Identify which cell holds the provided text, then report its (x, y) central coordinate. 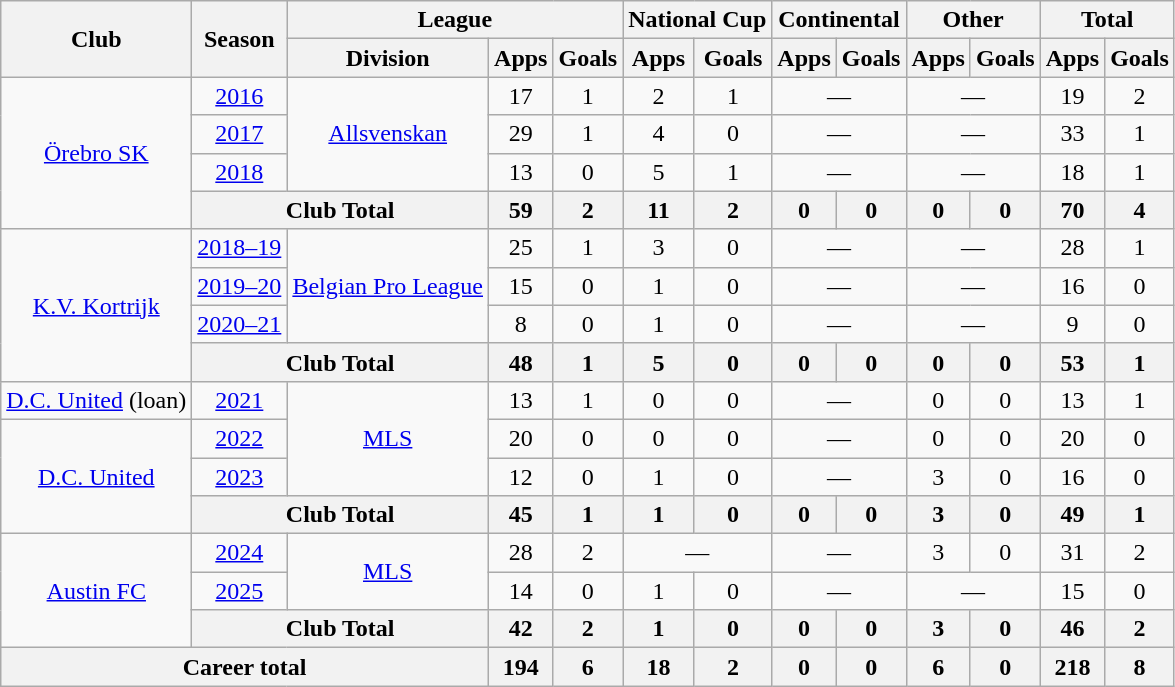
2017 (240, 134)
2016 (240, 96)
46 (1072, 629)
2018 (240, 172)
53 (1072, 362)
D.C. United (96, 476)
Belgian Pro League (388, 286)
League (455, 20)
2022 (240, 438)
2024 (240, 553)
2023 (240, 477)
2018–19 (240, 248)
12 (521, 477)
42 (521, 629)
2019–20 (240, 286)
25 (521, 248)
19 (1072, 96)
45 (521, 515)
Örebro SK (96, 153)
Career total (245, 667)
National Cup (698, 20)
Continental (839, 20)
Allsvenskan (388, 134)
Austin FC (96, 591)
Other (973, 20)
K.V. Kortrijk (96, 305)
Club (96, 39)
33 (1072, 134)
Total (1107, 20)
194 (521, 667)
70 (1072, 210)
14 (521, 591)
59 (521, 210)
48 (521, 362)
2020–21 (240, 324)
2021 (240, 400)
2025 (240, 591)
29 (521, 134)
218 (1072, 667)
9 (1072, 324)
17 (521, 96)
Division (388, 58)
31 (1072, 553)
Season (240, 39)
11 (659, 210)
49 (1072, 515)
D.C. United (loan) (96, 400)
